Search for the cell housing the specified text and yield its [X, Y] center coordinate. 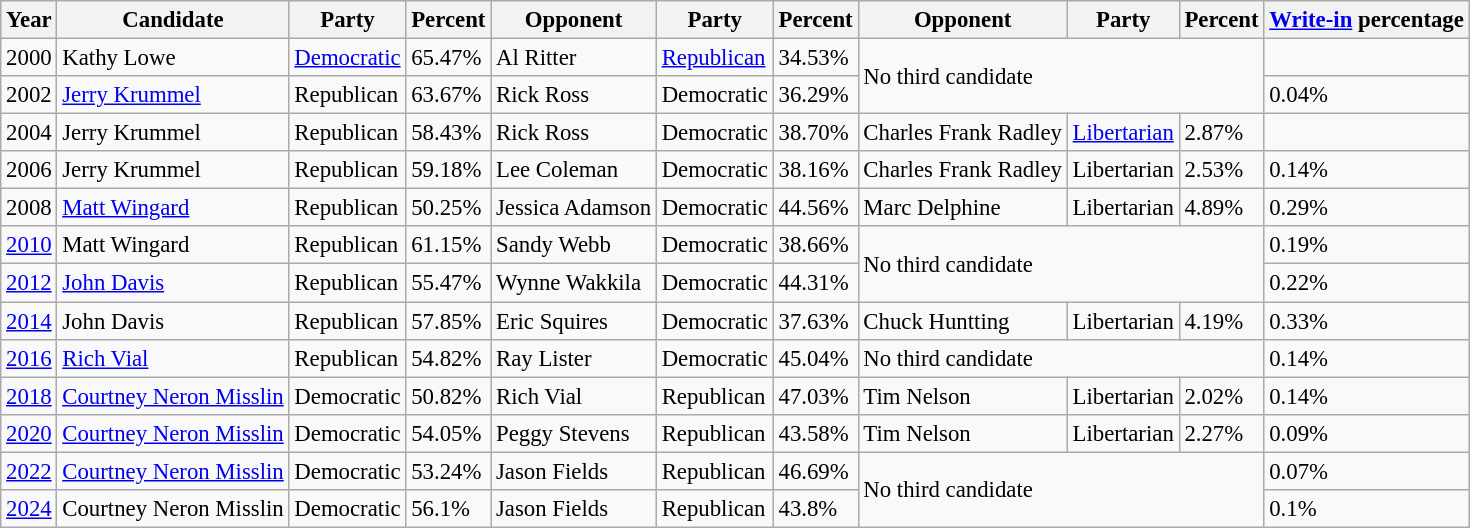
Marc Delphine [962, 208]
38.70% [816, 133]
44.56% [816, 208]
2.53% [1222, 170]
63.67% [448, 95]
2020 [29, 433]
Peggy Stevens [574, 433]
4.89% [1222, 208]
Ray Lister [574, 358]
2012 [29, 283]
57.85% [448, 321]
50.82% [448, 396]
59.18% [448, 170]
2.27% [1222, 433]
0.33% [1366, 321]
Candidate [173, 20]
Eric Squires [574, 321]
Year [29, 20]
2010 [29, 245]
0.1% [1366, 508]
Lee Coleman [574, 170]
50.25% [448, 208]
58.43% [448, 133]
Write-in percentage [1366, 20]
34.53% [816, 57]
2006 [29, 170]
65.47% [448, 57]
53.24% [448, 471]
2.87% [1222, 133]
54.05% [448, 433]
4.19% [1222, 321]
Kathy Lowe [173, 57]
61.15% [448, 245]
43.58% [816, 433]
0.04% [1366, 95]
54.82% [448, 358]
44.31% [816, 283]
0.19% [1366, 245]
2008 [29, 208]
56.1% [448, 508]
2016 [29, 358]
38.66% [816, 245]
2022 [29, 471]
Al Ritter [574, 57]
0.29% [1366, 208]
2002 [29, 95]
0.07% [1366, 471]
0.22% [1366, 283]
38.16% [816, 170]
47.03% [816, 396]
2024 [29, 508]
2018 [29, 396]
2014 [29, 321]
37.63% [816, 321]
2.02% [1222, 396]
Chuck Huntting [962, 321]
2004 [29, 133]
45.04% [816, 358]
55.47% [448, 283]
Sandy Webb [574, 245]
Wynne Wakkila [574, 283]
0.09% [1366, 433]
43.8% [816, 508]
Jessica Adamson [574, 208]
36.29% [816, 95]
2000 [29, 57]
46.69% [816, 471]
